Scan for the cell matching the given text and deliver its (X, Y) coordinate at center. 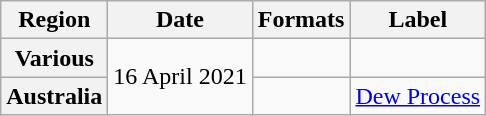
Region (54, 20)
Formats (301, 20)
Australia (54, 96)
Date (180, 20)
Various (54, 58)
16 April 2021 (180, 77)
Dew Process (418, 96)
Label (418, 20)
